Capture the cell that displays the provided text and extract its [X, Y] central coordinate. 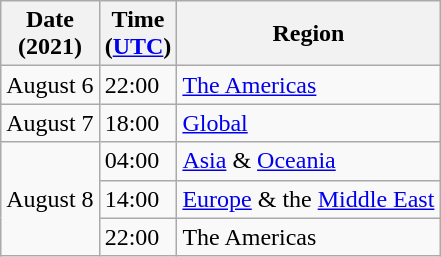
18:00 [138, 123]
Europe & the Middle East [308, 199]
Date(2021) [50, 34]
04:00 [138, 161]
14:00 [138, 199]
Time(UTC) [138, 34]
Asia & Oceania [308, 161]
August 8 [50, 199]
Region [308, 34]
Global [308, 123]
August 6 [50, 85]
August 7 [50, 123]
